Determine the [X, Y] coordinate at the center of the cell enclosing the given text.  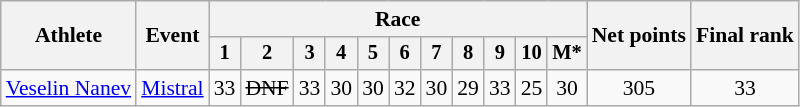
25 [532, 88]
DNF [266, 88]
Net points [639, 36]
Veselin Nanev [68, 88]
Race [398, 19]
Mistral [172, 88]
9 [500, 54]
10 [532, 54]
M* [566, 54]
8 [468, 54]
Athlete [68, 36]
7 [437, 54]
6 [405, 54]
32 [405, 88]
2 [266, 54]
29 [468, 88]
305 [639, 88]
Event [172, 36]
1 [225, 54]
5 [373, 54]
3 [310, 54]
Final rank [745, 36]
4 [341, 54]
